Scan for the cell matching the given text and deliver its (x, y) coordinate at center. 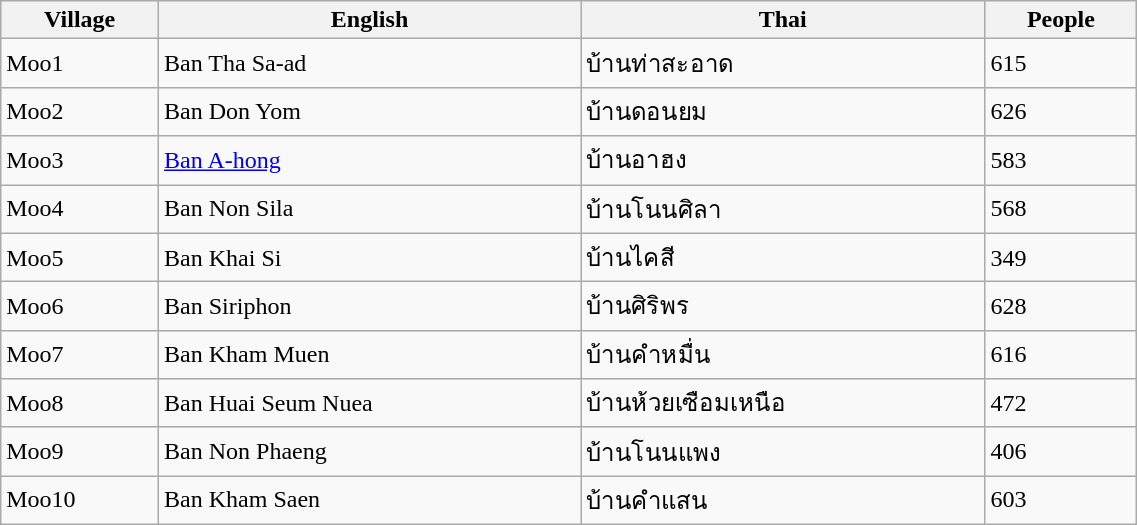
Moo7 (80, 354)
583 (1061, 160)
บ้านคำแสน (783, 500)
English (370, 20)
Ban Non Sila (370, 208)
Ban Tha Sa-ad (370, 64)
616 (1061, 354)
568 (1061, 208)
615 (1061, 64)
Moo9 (80, 452)
Ban Siriphon (370, 306)
Moo4 (80, 208)
628 (1061, 306)
บ้านท่าสะอาด (783, 64)
บ้านคำหมื่น (783, 354)
บ้านดอนยม (783, 112)
472 (1061, 404)
บ้านโนนแพง (783, 452)
Moo10 (80, 500)
Moo2 (80, 112)
Thai (783, 20)
603 (1061, 500)
บ้านอาฮง (783, 160)
Moo5 (80, 258)
Moo6 (80, 306)
Ban Khai Si (370, 258)
Moo3 (80, 160)
Moo8 (80, 404)
Ban A-hong (370, 160)
349 (1061, 258)
406 (1061, 452)
บ้านไคสี (783, 258)
Ban Huai Seum Nuea (370, 404)
Ban Kham Muen (370, 354)
626 (1061, 112)
บ้านโนนศิลา (783, 208)
บ้านห้วยเซือมเหนือ (783, 404)
Ban Non Phaeng (370, 452)
Village (80, 20)
People (1061, 20)
Moo1 (80, 64)
Ban Don Yom (370, 112)
บ้านศิริพร (783, 306)
Ban Kham Saen (370, 500)
